Locate the cell with the specified text and output its (X, Y) center coordinate. 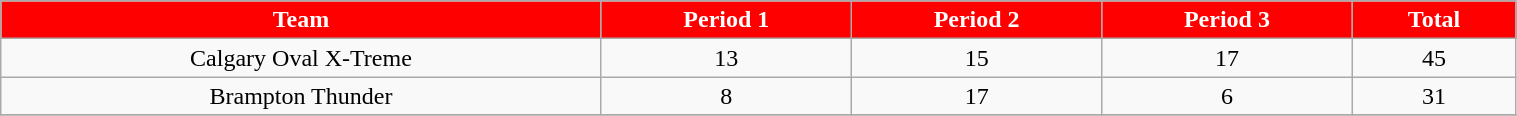
8 (726, 96)
15 (976, 58)
Period 2 (976, 20)
6 (1227, 96)
45 (1434, 58)
31 (1434, 96)
Period 1 (726, 20)
13 (726, 58)
Total (1434, 20)
Brampton Thunder (301, 96)
Calgary Oval X-Treme (301, 58)
Team (301, 20)
Period 3 (1227, 20)
